Provide the [X, Y] coordinate of the cell's center where the given text is located.  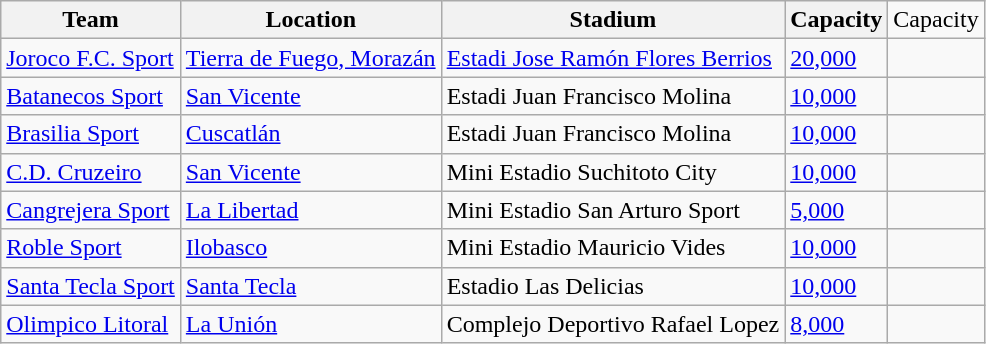
Roble Sport [91, 248]
Batanecos Sport [91, 96]
Cangrejera Sport [91, 210]
Tierra de Fuego, Morazán [310, 58]
Complejo Deportivo Rafael Lopez [613, 324]
Stadium [613, 20]
Joroco F.C. Sport [91, 58]
La Libertad [310, 210]
8,000 [836, 324]
Mini Estadio Suchitoto City [613, 172]
Brasilia Sport [91, 134]
C.D. Cruzeiro [91, 172]
Mini Estadio Mauricio Vides [613, 248]
Estadio Las Delicias [613, 286]
Olimpico Litoral [91, 324]
Mini Estadio San Arturo Sport [613, 210]
Location [310, 20]
Santa Tecla [310, 286]
Santa Tecla Sport [91, 286]
Cuscatlán [310, 134]
20,000 [836, 58]
La Unión [310, 324]
Estadi Jose Ramón Flores Berrios [613, 58]
Team [91, 20]
5,000 [836, 210]
Ilobasco [310, 248]
